Capture the cell that displays the provided text and extract its (x, y) central coordinate. 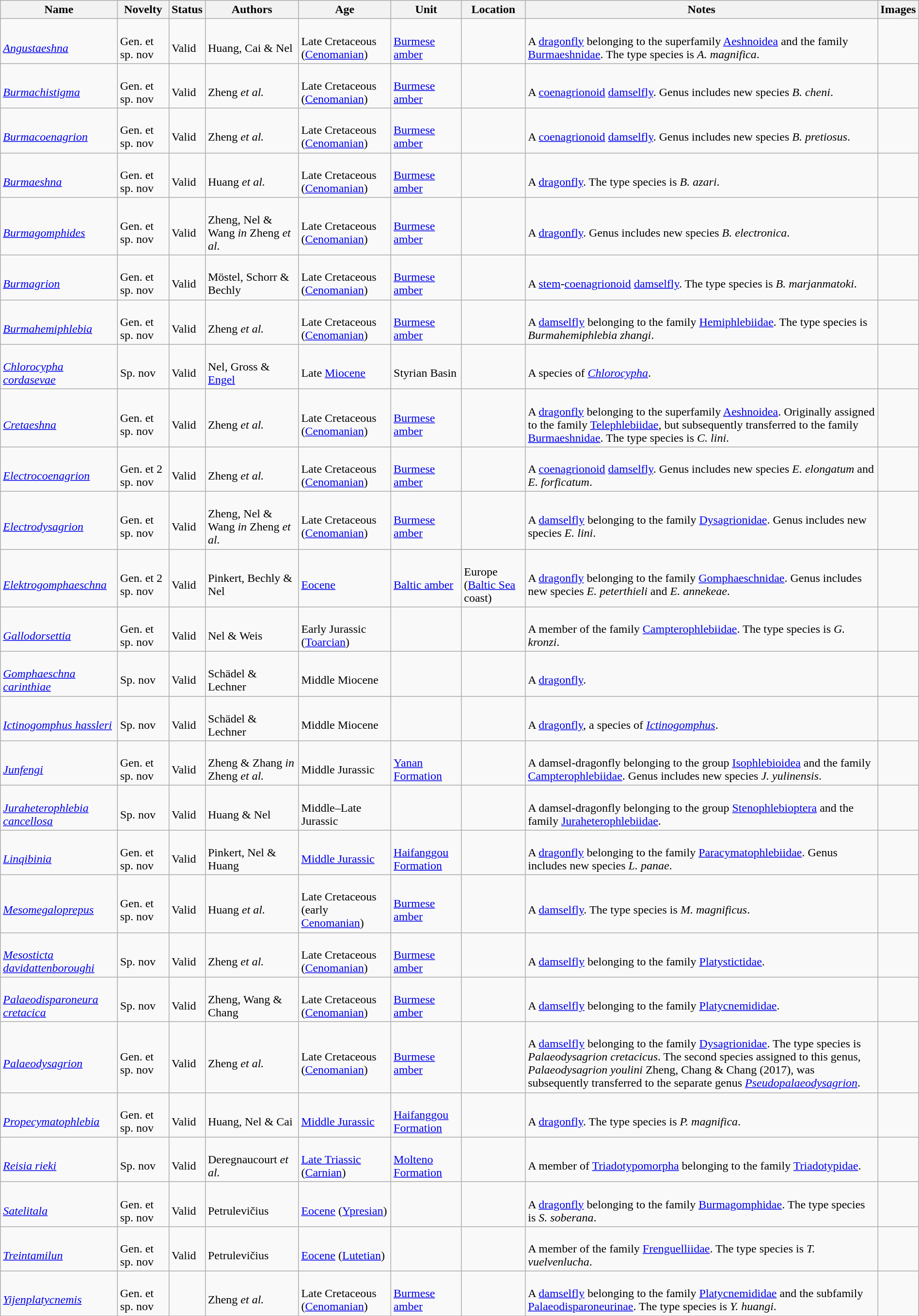
Huang & Nel (252, 808)
Huang, Nel & Cai (252, 1115)
A damselfly belonging to the family Platycnemididae and the subfamily Palaeodisparoneurinae. The type species is Y. huangi. (702, 1293)
Nel & Weis (252, 629)
A dragonfly, a species of Ictinogomphus. (702, 719)
A dragonfly. Genus includes new species B. electronica. (702, 226)
Junfengi (59, 763)
Burmachistigma (59, 86)
A member of the family Frenguelliidae. The type species is T. vuelvenlucha. (702, 1249)
Huang, Cai & Nel (252, 41)
Age (345, 10)
Early Jurassic (Toarcian) (345, 629)
Yanan Formation (427, 763)
A dragonfly belonging to the family Gomphaeschnidae. Genus includes new species E. peterthieli and E. annekeae. (702, 578)
A damselfly belonging to the family Platycnemididae. (702, 999)
Europe (Baltic Sea coast) (493, 578)
Location (493, 10)
A stem-coenagrionoid damselfly. The type species is B. marjanmatoki. (702, 277)
Chlorocypha cordasevae (59, 367)
Palaeodysagrion (59, 1057)
Mesomegaloprepus (59, 904)
Late Miocene (345, 367)
Elektrogomphaeschna (59, 578)
Gallodorsettia (59, 629)
A coenagrionoid damselfly. Genus includes new species B. pretiosus. (702, 130)
Yijenplatycnemis (59, 1293)
A damsel-dragonfly belonging to the group Stenophlebioptera and the family Juraheterophlebiidae. (702, 808)
Molteno Formation (427, 1159)
Angustaeshna (59, 41)
Pinkert, Nel & Huang (252, 852)
A damselfly belonging to the family Platystictidae. (702, 955)
Reisia rieki (59, 1159)
Burmacoenagrion (59, 130)
Electrodysagrion (59, 520)
A dragonfly belonging to the family Burmagomphidae. The type species is S. soberana. (702, 1204)
Electrocoenagrion (59, 469)
Authors (252, 10)
Notes (702, 10)
Middle–Late Jurassic (345, 808)
Mesosticta davidattenboroughi (59, 955)
Juraheterophlebia cancellosa (59, 808)
Eocene (345, 578)
A dragonfly. The type species is P. magnifica. (702, 1115)
Eocene (Lutetian) (345, 1249)
A dragonfly belonging to the superfamily Aeshnoidea and the family Burmaeshnidae. The type species is A. magnifica. (702, 41)
A member of Triadotypomorpha belonging to the family Triadotypidae. (702, 1159)
Images (899, 10)
Late Cretaceous (early Cenomanian) (345, 904)
Zheng, Wang & Chang (252, 999)
A dragonfly belonging to the family Paracymatophlebiidae. Genus includes new species L. panae. (702, 852)
A dragonfly. The type species is B. azari. (702, 175)
Burmagomphides (59, 226)
A damsel-dragonfly belonging to the group Isophlebioidea and the family Campterophlebiidae. Genus includes new species J. yulinensis. (702, 763)
Zheng & Zhang in Zheng et al. (252, 763)
Möstel, Schorr & Bechly (252, 277)
Eocene (Ypresian) (345, 1204)
A dragonfly. (702, 674)
Cretaeshna (59, 418)
Treintamilun (59, 1249)
Baltic amber (427, 578)
Gomphaeschna carinthiae (59, 674)
Nel, Gross & Engel (252, 367)
A damselfly belonging to the family Hemiphlebiidae. The type species is Burmahemiphlebia zhangi. (702, 322)
Deregnaucourt et al. (252, 1159)
Burmagrion (59, 277)
Satelitala (59, 1204)
Unit (427, 10)
A damselfly. The type species is M. magnificus. (702, 904)
Linqibinia (59, 852)
A member of the family Campterophlebiidae. The type species is G. kronzi. (702, 629)
Novelty (143, 10)
Burmahemiphlebia (59, 322)
Burmaeshna (59, 175)
Late Triassic (Carnian) (345, 1159)
Propecymatophlebia (59, 1115)
A species of Chlorocypha. (702, 367)
A damselfly belonging to the family Dysagrionidae. Genus includes new species E. lini. (702, 520)
A coenagrionoid damselfly. Genus includes new species E. elongatum and E. forficatum. (702, 469)
Status (187, 10)
Palaeodisparoneura cretacica (59, 999)
Pinkert, Bechly & Nel (252, 578)
A coenagrionoid damselfly. Genus includes new species B. cheni. (702, 86)
Styrian Basin (427, 367)
Name (59, 10)
Ictinogomphus hassleri (59, 719)
